Extract the [x, y] coordinate from the center of the cell holding the provided text.  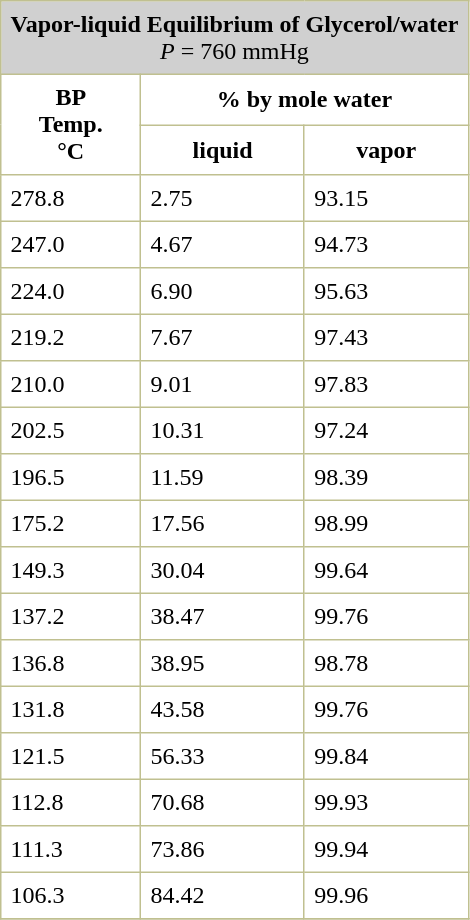
99.64 [386, 570]
97.83 [386, 384]
93.15 [386, 198]
98.78 [386, 663]
202.5 [71, 430]
247.0 [71, 244]
149.3 [71, 570]
43.58 [223, 709]
112.8 [71, 802]
% by mole water [304, 99]
111.3 [71, 849]
2.75 [223, 198]
Vapor-liquid Equilibrium of Glycerol/waterP = 760 mmHg [234, 38]
11.59 [223, 477]
136.8 [71, 663]
BPTemp.°C [71, 124]
99.93 [386, 802]
196.5 [71, 477]
95.63 [386, 291]
56.33 [223, 756]
99.96 [386, 895]
4.67 [223, 244]
9.01 [223, 384]
73.86 [223, 849]
210.0 [71, 384]
38.47 [223, 616]
30.04 [223, 570]
38.95 [223, 663]
137.2 [71, 616]
97.43 [386, 337]
131.8 [71, 709]
84.42 [223, 895]
219.2 [71, 337]
99.94 [386, 849]
224.0 [71, 291]
106.3 [71, 895]
99.84 [386, 756]
94.73 [386, 244]
97.24 [386, 430]
6.90 [223, 291]
7.67 [223, 337]
10.31 [223, 430]
17.56 [223, 523]
vapor [386, 149]
121.5 [71, 756]
175.2 [71, 523]
278.8 [71, 198]
70.68 [223, 802]
liquid [223, 149]
98.39 [386, 477]
98.99 [386, 523]
